Scan for the cell matching the given text and deliver its (x, y) coordinate at center. 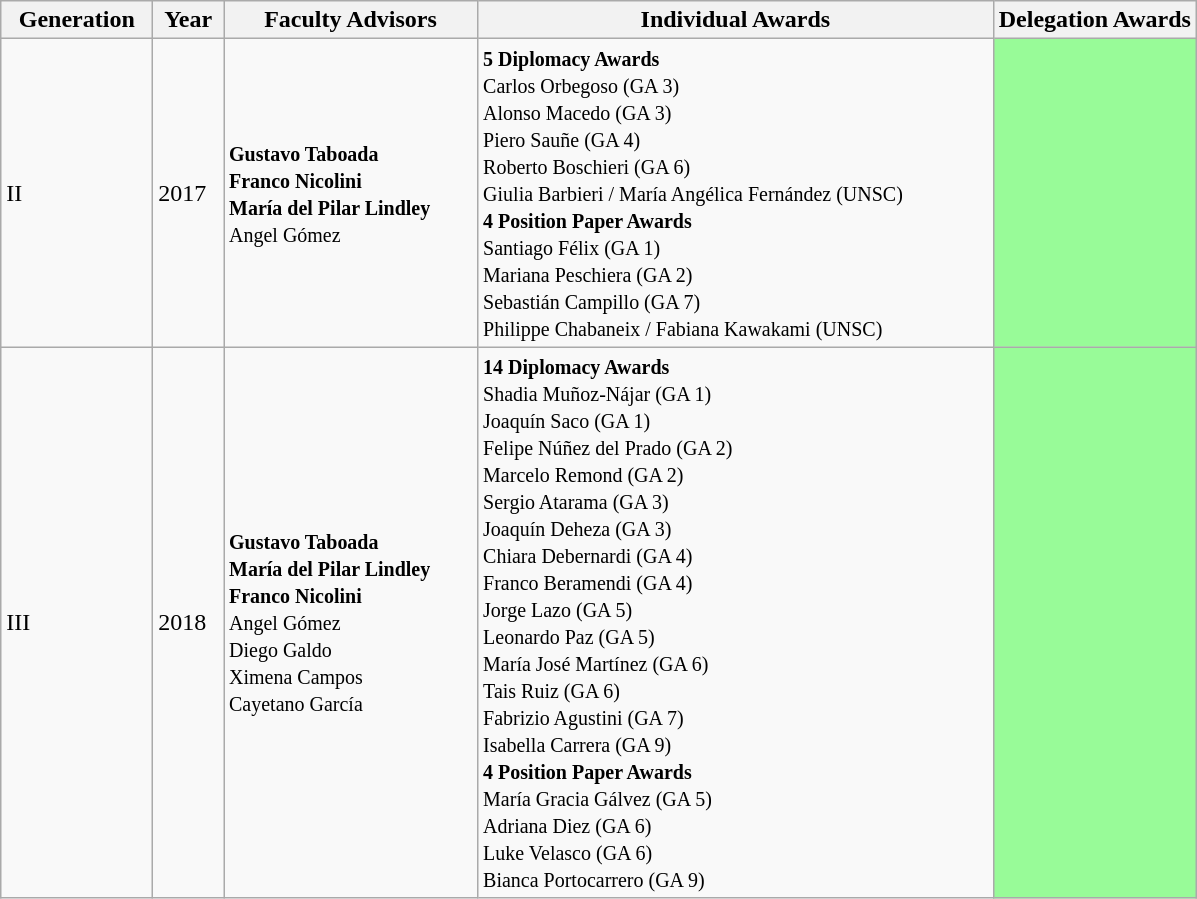
Delegation Awards (1094, 20)
Faculty Advisors (351, 20)
Gustavo TaboadaMaría del Pilar LindleyFranco NicoliniAngel GómezDiego GaldoXimena CamposCayetano García (351, 622)
II (77, 193)
Individual Awards (736, 20)
Generation (77, 20)
Year (188, 20)
2017 (188, 193)
Gustavo TaboadaFranco NicoliniMaría del Pilar LindleyAngel Gómez (351, 193)
III (77, 622)
2018 (188, 622)
